Return the [X, Y] coordinate for the center point of the cell that contains the specified text.  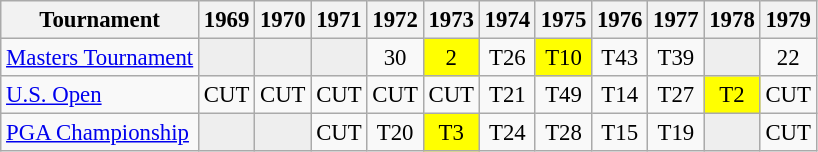
T27 [676, 95]
T21 [507, 95]
2 [451, 58]
1970 [283, 20]
1977 [676, 20]
T19 [676, 133]
T15 [620, 133]
U.S. Open [100, 95]
1976 [620, 20]
T10 [563, 58]
T26 [507, 58]
1971 [339, 20]
T43 [620, 58]
1978 [732, 20]
30 [395, 58]
1979 [788, 20]
T39 [676, 58]
1974 [507, 20]
22 [788, 58]
T20 [395, 133]
1972 [395, 20]
1975 [563, 20]
PGA Championship [100, 133]
T28 [563, 133]
T24 [507, 133]
1969 [227, 20]
1973 [451, 20]
Masters Tournament [100, 58]
T3 [451, 133]
T2 [732, 95]
T14 [620, 95]
Tournament [100, 20]
T49 [563, 95]
